Determine the [X, Y] coordinate at the center of the cell enclosing the given text.  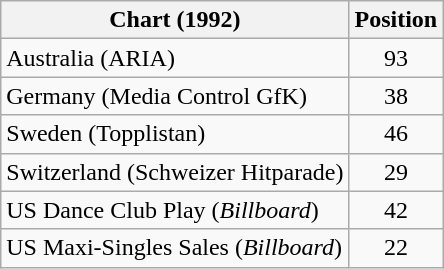
22 [396, 248]
Position [396, 20]
US Maxi-Singles Sales (Billboard) [175, 248]
Sweden (Topplistan) [175, 134]
46 [396, 134]
Chart (1992) [175, 20]
42 [396, 210]
93 [396, 58]
Australia (ARIA) [175, 58]
US Dance Club Play (Billboard) [175, 210]
Switzerland (Schweizer Hitparade) [175, 172]
29 [396, 172]
38 [396, 96]
Germany (Media Control GfK) [175, 96]
